Find where the given text appears and provide that cell's center as (x, y) coordinate. 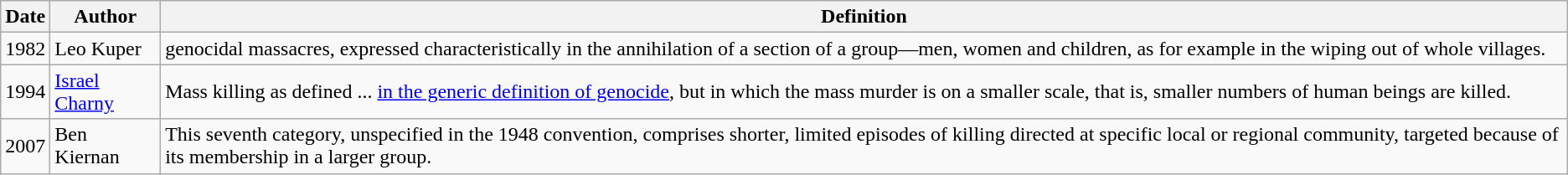
Leo Kuper (106, 49)
2007 (25, 146)
1982 (25, 49)
Date (25, 17)
Author (106, 17)
Israel Charny (106, 92)
Ben Kiernan (106, 146)
Definition (864, 17)
1994 (25, 92)
